Detect which cell encompasses the target text, then output its [X, Y] center coordinate. 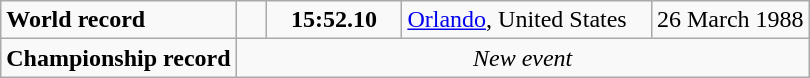
New event [522, 58]
26 March 1988 [730, 20]
World record [118, 20]
Championship record [118, 58]
15:52.10 [334, 20]
Orlando, United States [527, 20]
